Detect which cell encompasses the target text, then output its [X, Y] center coordinate. 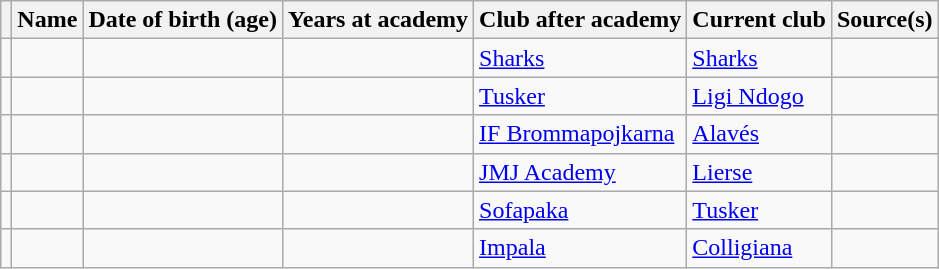
Years at academy [378, 20]
IF Brommapojkarna [580, 134]
Current club [760, 20]
JMJ Academy [580, 172]
Lierse [760, 172]
Date of birth (age) [183, 20]
Source(s) [884, 20]
Alavés [760, 134]
Club after academy [580, 20]
Colligiana [760, 248]
Name [48, 20]
Sofapaka [580, 210]
Impala [580, 248]
Ligi Ndogo [760, 96]
